Locate the cell with the specified text and output its (X, Y) center coordinate. 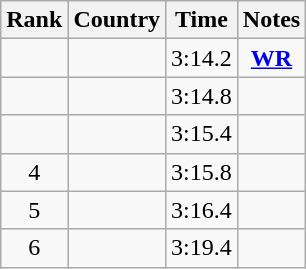
3:15.4 (202, 134)
Country (117, 20)
4 (34, 172)
Time (202, 20)
3:15.8 (202, 172)
6 (34, 248)
3:14.8 (202, 96)
3:14.2 (202, 58)
Rank (34, 20)
WR (271, 58)
Notes (271, 20)
3:16.4 (202, 210)
3:19.4 (202, 248)
5 (34, 210)
